Output the (x, y) coordinate of the center of the cell containing the given text.  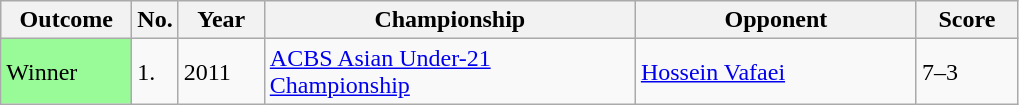
No. (155, 20)
7–3 (966, 72)
Year (221, 20)
Hossein Vafaei (776, 72)
Opponent (776, 20)
ACBS Asian Under-21 Championship (450, 72)
2011 (221, 72)
1. (155, 72)
Outcome (66, 20)
Championship (450, 20)
Score (966, 20)
Winner (66, 72)
